Output the [X, Y] coordinate of the center of the cell containing the given text.  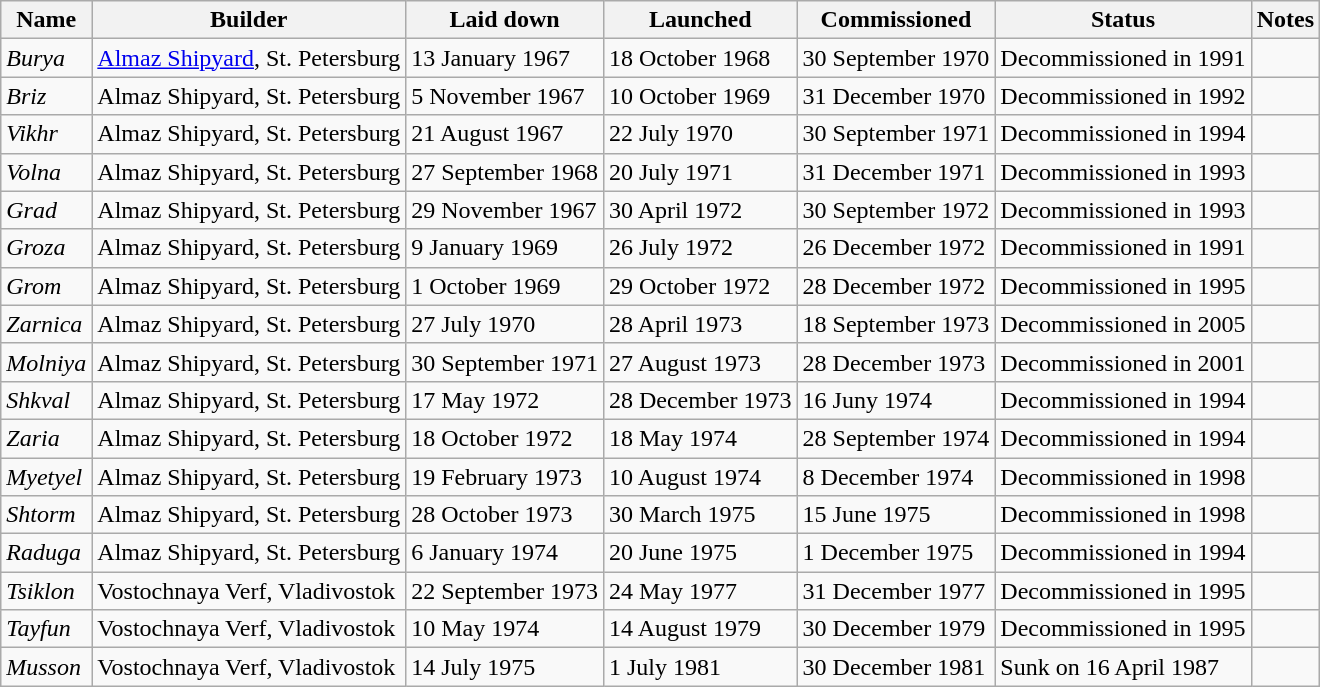
8 December 1974 [896, 477]
Name [46, 20]
1 July 1981 [700, 667]
Raduga [46, 553]
31 December 1977 [896, 591]
26 December 1972 [896, 248]
Shtorm [46, 515]
Zaria [46, 438]
30 December 1981 [896, 667]
15 June 1975 [896, 515]
28 September 1974 [896, 438]
Myetyel [46, 477]
Status [1123, 20]
Builder [249, 20]
Notes [1285, 20]
18 October 1972 [505, 438]
24 May 1977 [700, 591]
Tsiklon [46, 591]
22 July 1970 [700, 134]
14 August 1979 [700, 629]
10 May 1974 [505, 629]
Sunk on 16 April 1987 [1123, 667]
Groza [46, 248]
30 April 1972 [700, 210]
Decommissioned in 2005 [1123, 324]
17 May 1972 [505, 400]
10 August 1974 [700, 477]
20 July 1971 [700, 172]
Decommissioned in 1992 [1123, 96]
30 September 1972 [896, 210]
6 January 1974 [505, 553]
Molniya [46, 362]
14 July 1975 [505, 667]
Tayfun [46, 629]
Zarnica [46, 324]
20 June 1975 [700, 553]
Vikhr [46, 134]
31 December 1970 [896, 96]
Grom [46, 286]
27 July 1970 [505, 324]
19 February 1973 [505, 477]
31 December 1971 [896, 172]
Decommissioned in 2001 [1123, 362]
13 January 1967 [505, 58]
Volna [46, 172]
18 May 1974 [700, 438]
27 September 1968 [505, 172]
Grad [46, 210]
Burya [46, 58]
30 September 1970 [896, 58]
28 October 1973 [505, 515]
Shkval [46, 400]
30 March 1975 [700, 515]
Laid down [505, 20]
26 July 1972 [700, 248]
9 January 1969 [505, 248]
18 September 1973 [896, 324]
10 October 1969 [700, 96]
21 August 1967 [505, 134]
28 April 1973 [700, 324]
27 August 1973 [700, 362]
1 October 1969 [505, 286]
1 December 1975 [896, 553]
Briz [46, 96]
22 September 1973 [505, 591]
29 October 1972 [700, 286]
Commissioned [896, 20]
16 Juny 1974 [896, 400]
5 November 1967 [505, 96]
30 December 1979 [896, 629]
Musson [46, 667]
18 October 1968 [700, 58]
28 December 1972 [896, 286]
Launched [700, 20]
29 November 1967 [505, 210]
